Locate the cell with the specified text and output its [X, Y] center coordinate. 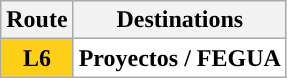
L6 [37, 58]
Route [37, 20]
Proyectos / FEGUA [180, 58]
Destinations [180, 20]
